Search for the cell housing the specified text and yield its [X, Y] center coordinate. 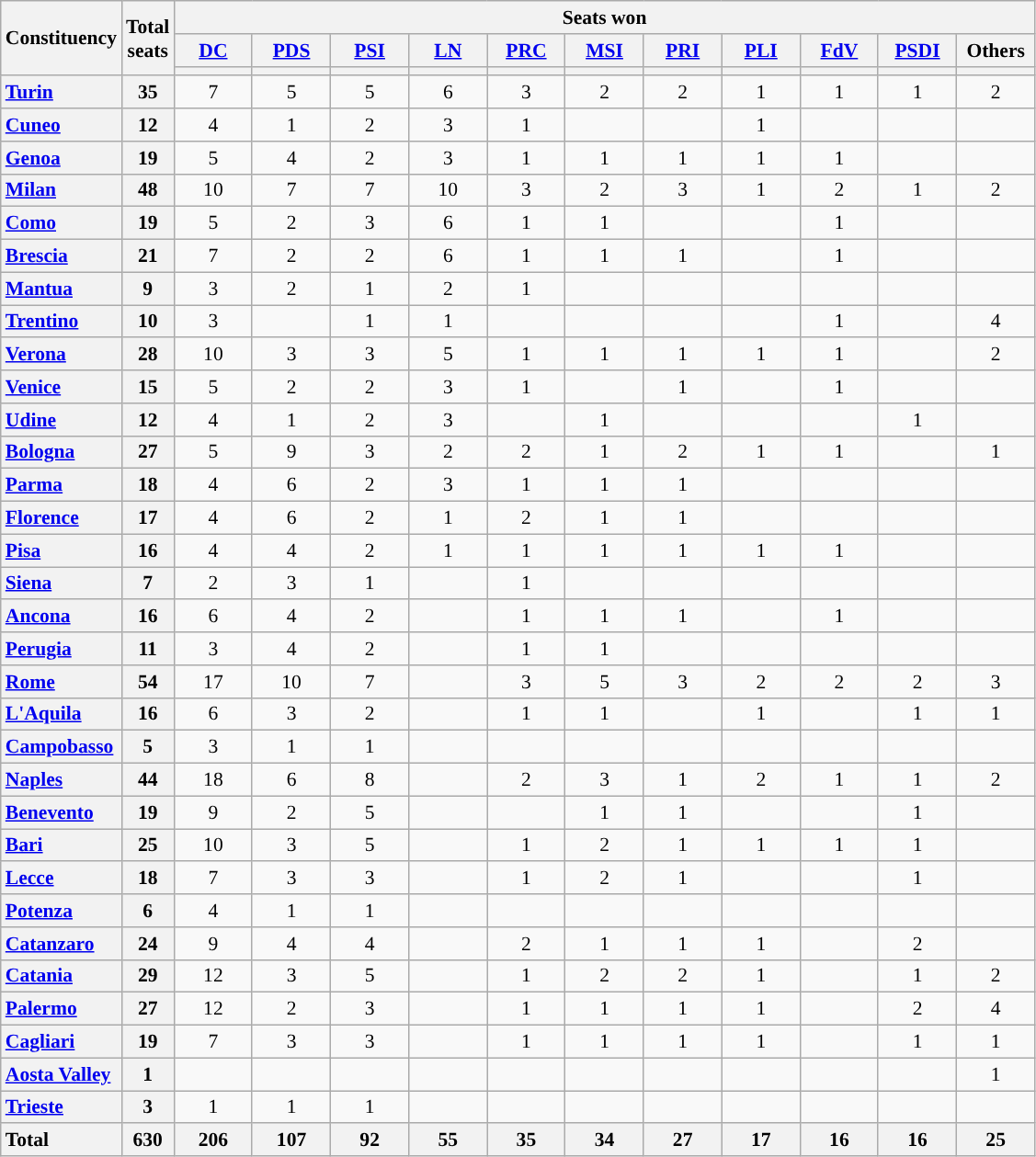
Others [996, 51]
206 [213, 1140]
FdV [838, 51]
Trentino [61, 322]
PLI [761, 51]
Genoa [61, 158]
Perugia [61, 649]
Bari [61, 845]
15 [147, 387]
Cagliari [61, 1042]
Bologna [61, 452]
11 [147, 649]
Catania [61, 976]
Cuneo [61, 125]
Rome [61, 682]
PRI [682, 51]
MSI [605, 51]
Campobasso [61, 747]
L'Aquila [61, 714]
Aosta Valley [61, 1074]
Catanzaro [61, 944]
Total [61, 1140]
54 [147, 682]
PRC [526, 51]
55 [449, 1140]
PSDI [917, 51]
8 [370, 780]
Parma [61, 485]
Florence [61, 518]
Constituency [61, 39]
Pisa [61, 550]
Siena [61, 584]
Naples [61, 780]
24 [147, 944]
Totalseats [147, 39]
28 [147, 355]
630 [147, 1140]
Benevento [61, 812]
PDS [290, 51]
Palermo [61, 1009]
Brescia [61, 256]
Potenza [61, 911]
PSI [370, 51]
Milan [61, 190]
92 [370, 1140]
Como [61, 223]
Turin [61, 93]
Mantua [61, 289]
29 [147, 976]
Seats won [604, 17]
DC [213, 51]
Lecce [61, 879]
48 [147, 190]
Verona [61, 355]
Ancona [61, 617]
Trieste [61, 1107]
34 [605, 1140]
21 [147, 256]
Venice [61, 387]
44 [147, 780]
Udine [61, 420]
107 [290, 1140]
LN [449, 51]
